Return (X, Y) of the center of cell containing provided text 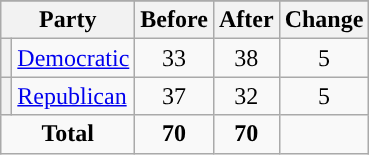
33 (174, 58)
Party (68, 20)
Change (324, 20)
Republican (74, 96)
Democratic (74, 58)
38 (246, 58)
Total (68, 134)
37 (174, 96)
After (246, 20)
32 (246, 96)
Before (174, 20)
